Detect which cell encompasses the target text, then output its (X, Y) center coordinate. 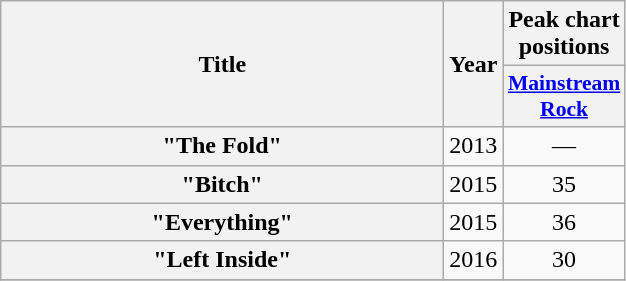
"Bitch" (222, 184)
30 (564, 260)
"Left Inside" (222, 260)
35 (564, 184)
— (564, 146)
Title (222, 64)
Year (474, 64)
Mainstream Rock (564, 96)
Peak chart positions (564, 34)
"The Fold" (222, 146)
"Everything" (222, 222)
2013 (474, 146)
2016 (474, 260)
36 (564, 222)
